Determine the [x, y] coordinate at the center of the cell enclosing the given text.  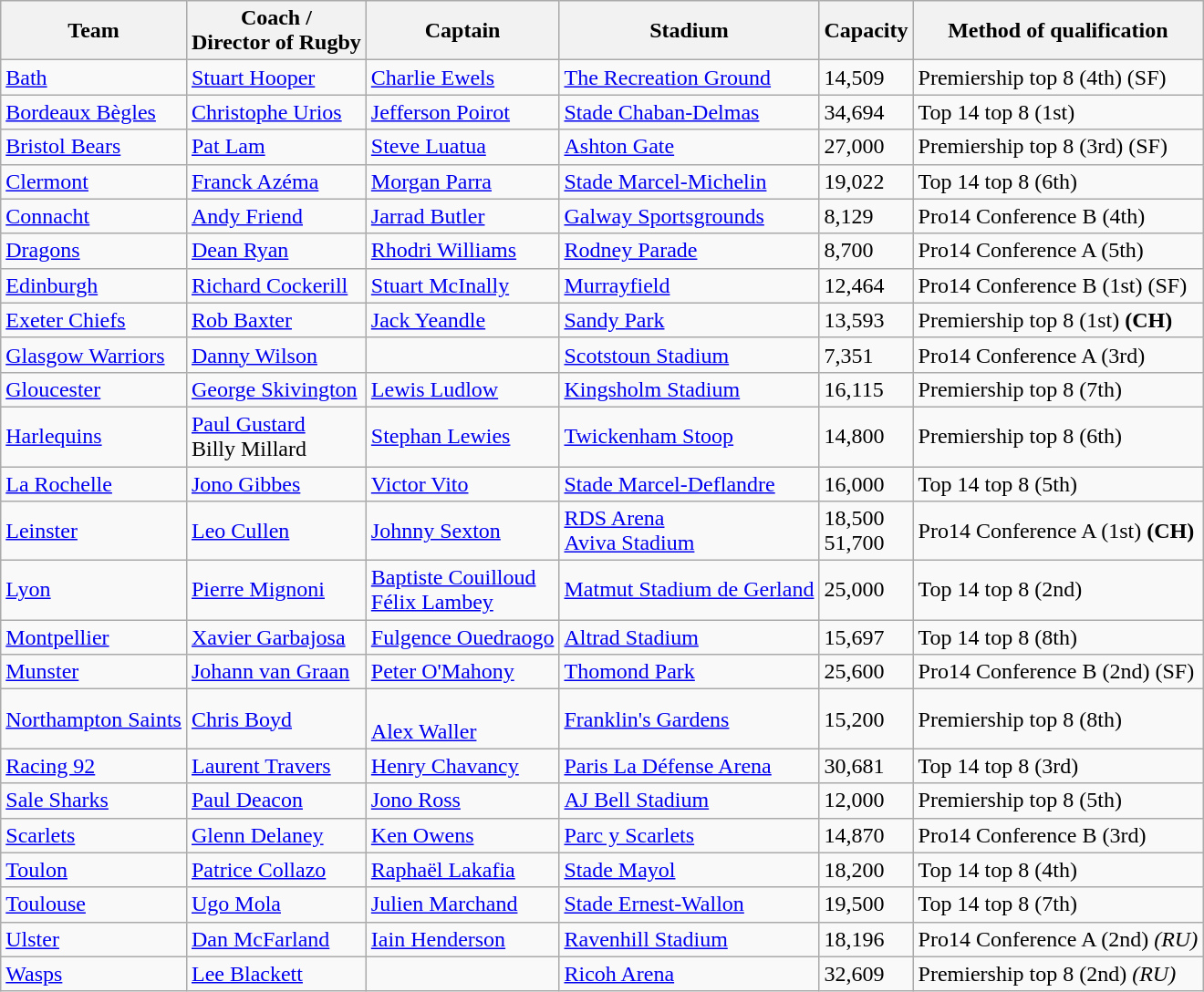
Team [94, 31]
Leinster [94, 531]
Premiership top 8 (7th) [1058, 389]
19,022 [867, 181]
La Rochelle [94, 484]
Top 14 top 8 (1st) [1058, 112]
Racing 92 [94, 766]
Stade Chaban-Delmas [690, 112]
Scotstoun Stadium [690, 355]
Sale Sharks [94, 801]
Edinburgh [94, 285]
Victor Vito [462, 484]
Top 14 top 8 (7th) [1058, 904]
Pro14 Conference A (1st) (CH) [1058, 531]
Stade Ernest-Wallon [690, 904]
14,509 [867, 77]
Pro14 Conference B (4th) [1058, 216]
Premiership top 8 (4th) (SF) [1058, 77]
18,200 [867, 870]
Kingsholm Stadium [690, 389]
Top 14 top 8 (2nd) [1058, 591]
Captain [462, 31]
Munster [94, 672]
12,464 [867, 285]
Raphaël Lakafia [462, 870]
Jarrad Butler [462, 216]
32,609 [867, 974]
Rodney Parade [690, 251]
Stade Marcel-Michelin [690, 181]
Fulgence Ouedraogo [462, 637]
12,000 [867, 801]
Pro14 Conference B (3rd) [1058, 835]
AJ Bell Stadium [690, 801]
Johnny Sexton [462, 531]
18,50051,700 [867, 531]
Henry Chavancy [462, 766]
Pro14 Conference B (2nd) (SF) [1058, 672]
15,697 [867, 637]
Thomond Park [690, 672]
19,500 [867, 904]
Northampton Saints [94, 718]
Glenn Delaney [275, 835]
13,593 [867, 320]
Top 14 top 8 (8th) [1058, 637]
Charlie Ewels [462, 77]
Ashton Gate [690, 147]
Franck Azéma [275, 181]
Lee Blackett [275, 974]
Ugo Mola [275, 904]
Harlequins [94, 436]
The Recreation Ground [690, 77]
Matmut Stadium de Gerland [690, 591]
Top 14 top 8 (5th) [1058, 484]
Clermont [94, 181]
Bordeaux Bègles [94, 112]
Gloucester [94, 389]
Twickenham Stoop [690, 436]
Connacht [94, 216]
Richard Cockerill [275, 285]
Christophe Urios [275, 112]
Alex Waller [462, 718]
Montpellier [94, 637]
16,000 [867, 484]
Stuart McInally [462, 285]
Paris La Défense Arena [690, 766]
Pro14 Conference B (1st) (SF) [1058, 285]
14,800 [867, 436]
Glasgow Warriors [94, 355]
Wasps [94, 974]
Galway Sportsgrounds [690, 216]
Top 14 top 8 (3rd) [1058, 766]
Altrad Stadium [690, 637]
Bristol Bears [94, 147]
Jono Ross [462, 801]
Xavier Garbajosa [275, 637]
Chris Boyd [275, 718]
Iain Henderson [462, 939]
Bath [94, 77]
8,129 [867, 216]
Premiership top 8 (2nd) (RU) [1058, 974]
Pro14 Conference A (2nd) (RU) [1058, 939]
Top 14 top 8 (4th) [1058, 870]
Dragons [94, 251]
Jack Yeandle [462, 320]
Johann van Graan [275, 672]
34,694 [867, 112]
Premiership top 8 (8th) [1058, 718]
Stuart Hooper [275, 77]
14,870 [867, 835]
Julien Marchand [462, 904]
15,200 [867, 718]
Andy Friend [275, 216]
7,351 [867, 355]
Premiership top 8 (1st) (CH) [1058, 320]
Lewis Ludlow [462, 389]
Parc y Scarlets [690, 835]
Dean Ryan [275, 251]
Pro14 Conference A (5th) [1058, 251]
Pierre Mignoni [275, 591]
Lyon [94, 591]
30,681 [867, 766]
Sandy Park [690, 320]
Toulouse [94, 904]
Franklin's Gardens [690, 718]
Paul Deacon [275, 801]
Laurent Travers [275, 766]
Stade Mayol [690, 870]
8,700 [867, 251]
Peter O'Mahony [462, 672]
Morgan Parra [462, 181]
Stephan Lewies [462, 436]
Leo Cullen [275, 531]
Rhodri Williams [462, 251]
Pro14 Conference A (3rd) [1058, 355]
Rob Baxter [275, 320]
Jefferson Poirot [462, 112]
Scarlets [94, 835]
Paul Gustard Billy Millard [275, 436]
Premiership top 8 (3rd) (SF) [1058, 147]
Premiership top 8 (5th) [1058, 801]
Ulster [94, 939]
Dan McFarland [275, 939]
Steve Luatua [462, 147]
27,000 [867, 147]
Baptiste Couilloud Félix Lambey [462, 591]
Toulon [94, 870]
18,196 [867, 939]
Capacity [867, 31]
Method of qualification [1058, 31]
Ravenhill Stadium [690, 939]
Coach /Director of Rugby [275, 31]
George Skivington [275, 389]
25,600 [867, 672]
RDS ArenaAviva Stadium [690, 531]
Ricoh Arena [690, 974]
Stade Marcel-Deflandre [690, 484]
Patrice Collazo [275, 870]
Jono Gibbes [275, 484]
Stadium [690, 31]
Exeter Chiefs [94, 320]
Danny Wilson [275, 355]
Murrayfield [690, 285]
Pat Lam [275, 147]
16,115 [867, 389]
Ken Owens [462, 835]
Premiership top 8 (6th) [1058, 436]
Top 14 top 8 (6th) [1058, 181]
25,000 [867, 591]
